Capture the cell that displays the provided text and extract its [x, y] central coordinate. 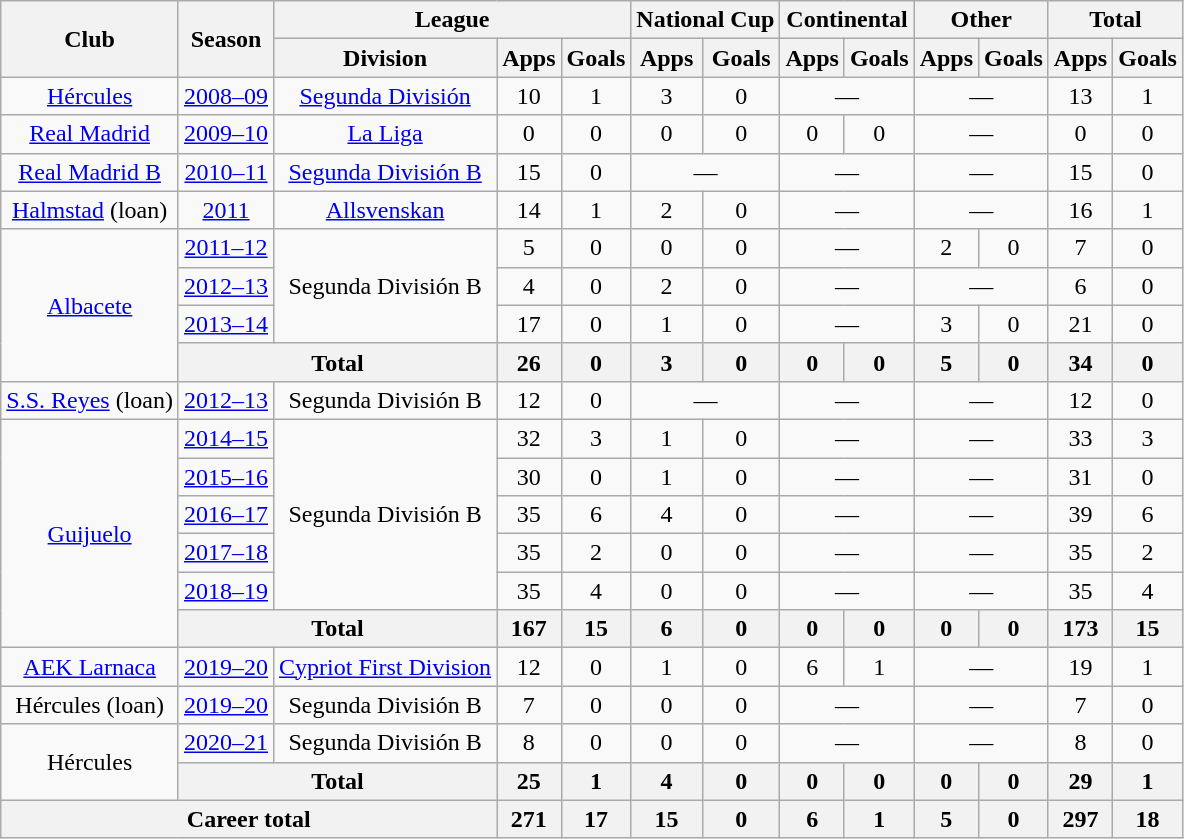
Segunda División [386, 96]
10 [529, 96]
Club [90, 39]
2018–19 [226, 591]
Hércules (loan) [90, 705]
National Cup [706, 20]
Guijuelo [90, 533]
21 [1080, 324]
Division [386, 58]
2011–12 [226, 248]
Other [981, 20]
La Liga [386, 134]
31 [1080, 477]
League [452, 20]
271 [529, 819]
2017–18 [226, 553]
25 [529, 781]
2013–14 [226, 324]
S.S. Reyes (loan) [90, 400]
Halmstad (loan) [90, 210]
39 [1080, 515]
26 [529, 362]
2011 [226, 210]
30 [529, 477]
Cypriot First Division [386, 667]
Real Madrid B [90, 172]
2010–11 [226, 172]
Albacete [90, 305]
18 [1148, 819]
2014–15 [226, 438]
13 [1080, 96]
Continental [847, 20]
32 [529, 438]
Allsvenskan [386, 210]
2016–17 [226, 515]
Season [226, 39]
AEK Larnaca [90, 667]
34 [1080, 362]
2020–21 [226, 743]
167 [529, 629]
29 [1080, 781]
173 [1080, 629]
2009–10 [226, 134]
19 [1080, 667]
14 [529, 210]
Career total [249, 819]
33 [1080, 438]
2015–16 [226, 477]
Real Madrid [90, 134]
16 [1080, 210]
2008–09 [226, 96]
297 [1080, 819]
